Capture the cell that displays the provided text and extract its [x, y] central coordinate. 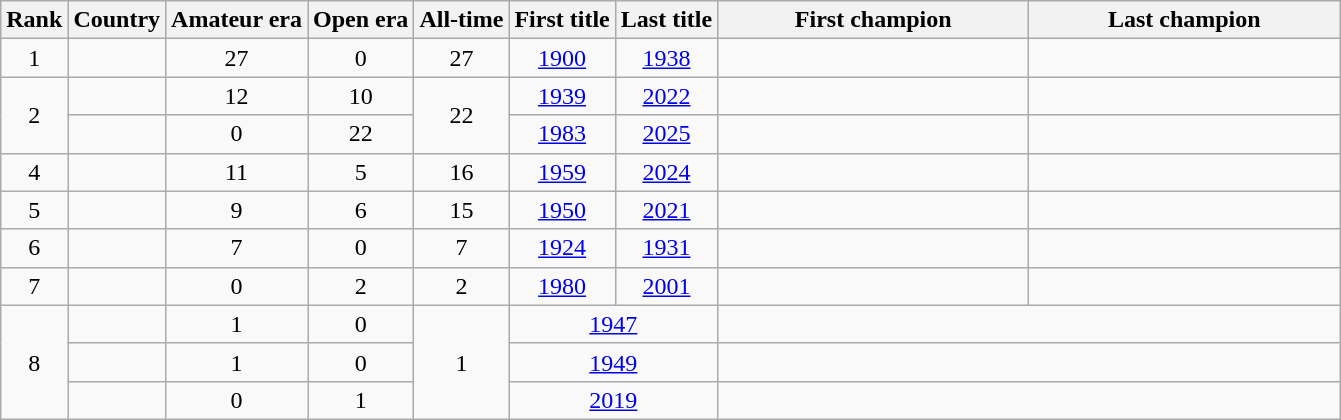
12 [237, 96]
1900 [562, 58]
2021 [666, 210]
First title [562, 20]
1938 [666, 58]
2024 [666, 172]
Amateur era [237, 20]
1959 [562, 172]
11 [237, 172]
1924 [562, 248]
16 [462, 172]
1931 [666, 248]
Country [117, 20]
2001 [666, 286]
1950 [562, 210]
4 [34, 172]
1947 [614, 324]
9 [237, 210]
All-time [462, 20]
10 [361, 96]
2022 [666, 96]
Last champion [1184, 20]
1949 [614, 362]
2019 [614, 400]
Last title [666, 20]
1939 [562, 96]
1980 [562, 286]
2025 [666, 134]
15 [462, 210]
First champion [874, 20]
Rank [34, 20]
Open era [361, 20]
8 [34, 362]
1983 [562, 134]
